Output the [X, Y] coordinate of the center of the cell containing the given text.  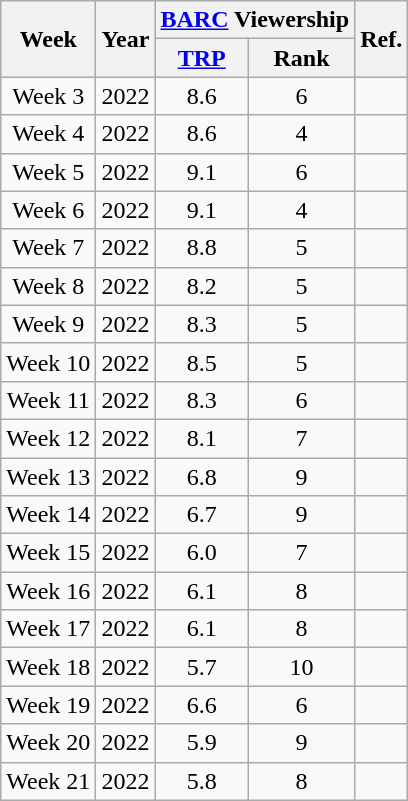
Week 20 [48, 743]
Week 15 [48, 553]
Week [48, 39]
8.1 [202, 438]
Week 17 [48, 629]
6.7 [202, 515]
Week 12 [48, 438]
Week 14 [48, 515]
Week 7 [48, 248]
5.8 [202, 781]
Week 13 [48, 477]
Week 21 [48, 781]
Year [126, 39]
Ref. [382, 39]
5.9 [202, 743]
Week 9 [48, 324]
6.6 [202, 705]
6.0 [202, 553]
10 [301, 667]
Week 18 [48, 667]
Week 8 [48, 286]
BARC Viewership [255, 20]
5.7 [202, 667]
Week 4 [48, 134]
Week 3 [48, 96]
Rank [301, 58]
Week 10 [48, 362]
8.2 [202, 286]
Week 19 [48, 705]
8.8 [202, 248]
Week 5 [48, 172]
6.8 [202, 477]
TRP [202, 58]
Week 16 [48, 591]
Week 6 [48, 210]
8.5 [202, 362]
Week 11 [48, 400]
